Detect which cell encompasses the target text, then output its (x, y) center coordinate. 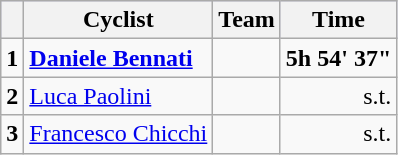
Team (247, 20)
Cyclist (118, 20)
3 (12, 134)
1 (12, 58)
Time (338, 20)
Luca Paolini (118, 96)
2 (12, 96)
Daniele Bennati (118, 58)
5h 54' 37" (338, 58)
Francesco Chicchi (118, 134)
